Pinpoint the cell where the given text exists, returning its (X, Y) midpoint coordinate. 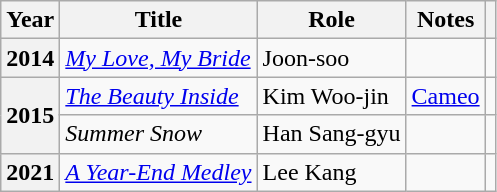
Notes (446, 20)
Cameo (446, 96)
A Year-End Medley (158, 172)
Joon-soo (332, 58)
Han Sang-gyu (332, 134)
Lee Kang (332, 172)
Summer Snow (158, 134)
Title (158, 20)
The Beauty Inside (158, 96)
Role (332, 20)
Kim Woo-jin (332, 96)
2014 (30, 58)
Year (30, 20)
2015 (30, 115)
My Love, My Bride (158, 58)
2021 (30, 172)
